Return [x, y] of the center of cell containing provided text 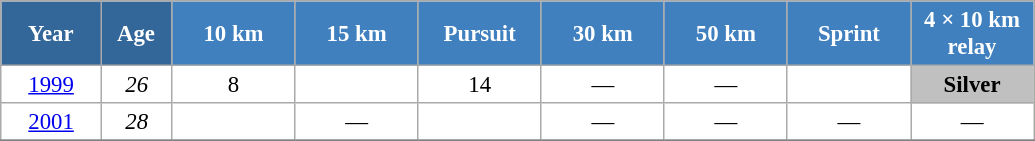
Age [136, 34]
Silver [972, 85]
28 [136, 122]
14 [480, 85]
50 km [726, 34]
Year [52, 34]
Pursuit [480, 34]
1999 [52, 85]
Sprint [848, 34]
2001 [52, 122]
8 [234, 85]
15 km [356, 34]
4 × 10 km relay [972, 34]
10 km [234, 34]
30 km [602, 34]
26 [136, 85]
